From the cell containing the given text, extract its center point as [x, y] coordinate. 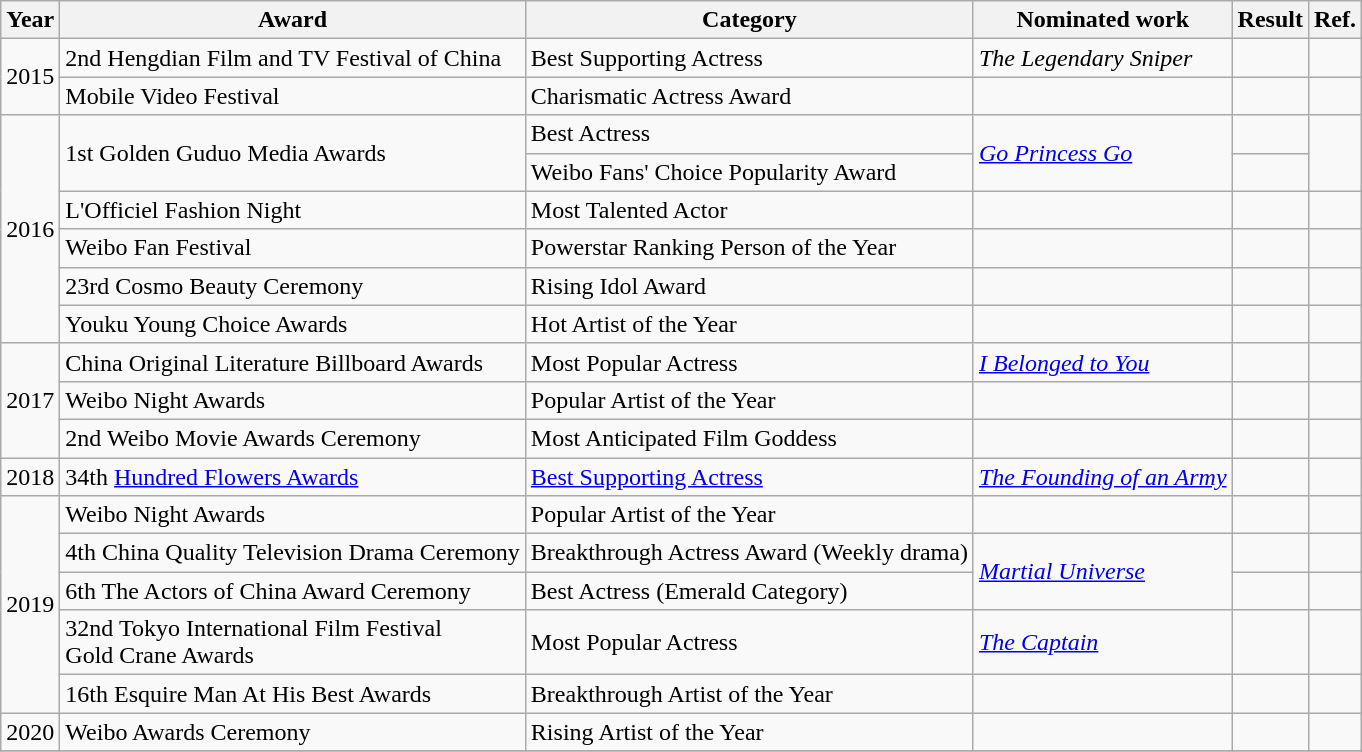
2020 [30, 732]
Powerstar Ranking Person of the Year [749, 248]
Rising Idol Award [749, 286]
Best Actress (Emerald Category) [749, 591]
2nd Weibo Movie Awards Ceremony [293, 438]
Nominated work [1102, 20]
Category [749, 20]
L'Officiel Fashion Night [293, 210]
Most Anticipated Film Goddess [749, 438]
23rd Cosmo Beauty Ceremony [293, 286]
Ref. [1334, 20]
Breakthrough Artist of the Year [749, 694]
2015 [30, 77]
Hot Artist of the Year [749, 324]
2017 [30, 400]
Year [30, 20]
Most Talented Actor [749, 210]
2018 [30, 477]
The Founding of an Army [1102, 477]
34th Hundred Flowers Awards [293, 477]
32nd Tokyo International Film Festival Gold Crane Awards [293, 642]
The Legendary Sniper [1102, 58]
Weibo Awards Ceremony [293, 732]
2nd Hengdian Film and TV Festival of China [293, 58]
I Belonged to You [1102, 362]
Martial Universe [1102, 572]
Breakthrough Actress Award (Weekly drama) [749, 553]
Rising Artist of the Year [749, 732]
The Captain [1102, 642]
Best Actress [749, 134]
1st Golden Guduo Media Awards [293, 153]
Go Princess Go [1102, 153]
Charismatic Actress Award [749, 96]
Weibo Fan Festival [293, 248]
Mobile Video Festival [293, 96]
2016 [30, 229]
16th Esquire Man At His Best Awards [293, 694]
China Original Literature Billboard Awards [293, 362]
Youku Young Choice Awards [293, 324]
4th China Quality Television Drama Ceremony [293, 553]
Award [293, 20]
Result [1270, 20]
6th The Actors of China Award Ceremony [293, 591]
Weibo Fans' Choice Popularity Award [749, 172]
2019 [30, 604]
